Identify which cell holds the provided text, then report its (x, y) central coordinate. 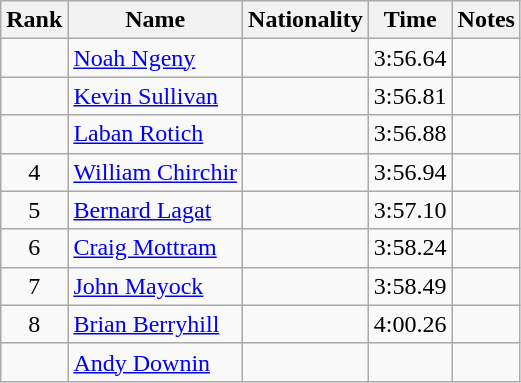
3:56.81 (410, 96)
7 (34, 286)
Kevin Sullivan (156, 96)
Andy Downin (156, 362)
Notes (486, 20)
Craig Mottram (156, 248)
William Chirchir (156, 172)
6 (34, 248)
3:58.24 (410, 248)
3:56.64 (410, 58)
Rank (34, 20)
Nationality (306, 20)
Laban Rotich (156, 134)
3:56.94 (410, 172)
Noah Ngeny (156, 58)
8 (34, 324)
5 (34, 210)
4:00.26 (410, 324)
Bernard Lagat (156, 210)
Time (410, 20)
3:58.49 (410, 286)
3:57.10 (410, 210)
Name (156, 20)
John Mayock (156, 286)
Brian Berryhill (156, 324)
4 (34, 172)
3:56.88 (410, 134)
